Pinpoint the cell where the given text exists, returning its (x, y) midpoint coordinate. 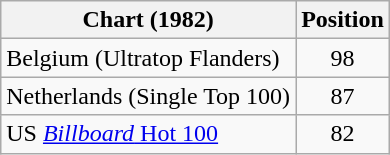
Netherlands (Single Top 100) (148, 96)
98 (343, 58)
82 (343, 134)
Position (343, 20)
87 (343, 96)
Belgium (Ultratop Flanders) (148, 58)
US Billboard Hot 100 (148, 134)
Chart (1982) (148, 20)
